Extract the [x, y] coordinate from the center of the cell holding the provided text.  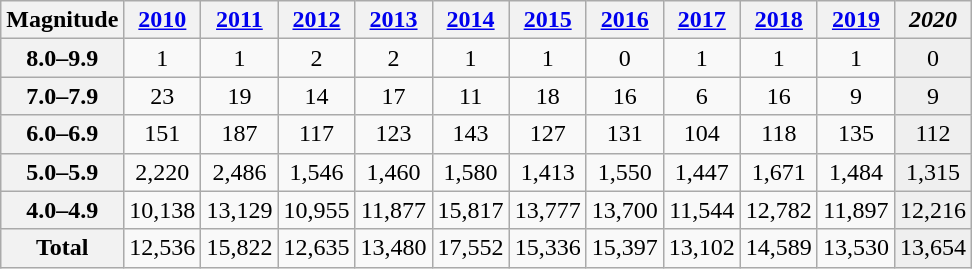
13,654 [932, 248]
11,544 [702, 210]
Total [62, 248]
135 [856, 134]
23 [162, 96]
10,955 [316, 210]
2012 [316, 20]
13,777 [548, 210]
11 [470, 96]
2010 [162, 20]
2014 [470, 20]
12,782 [778, 210]
15,817 [470, 210]
19 [240, 96]
13,530 [856, 248]
15,822 [240, 248]
1,484 [856, 172]
13,480 [394, 248]
2013 [394, 20]
2019 [856, 20]
2020 [932, 20]
1,315 [932, 172]
12,216 [932, 210]
1,460 [394, 172]
17 [394, 96]
1,447 [702, 172]
12,536 [162, 248]
2018 [778, 20]
1,550 [624, 172]
4.0–4.9 [62, 210]
13,700 [624, 210]
112 [932, 134]
1,546 [316, 172]
123 [394, 134]
15,397 [624, 248]
18 [548, 96]
1,580 [470, 172]
143 [470, 134]
17,552 [470, 248]
2011 [240, 20]
2017 [702, 20]
2,220 [162, 172]
2,486 [240, 172]
Magnitude [62, 20]
104 [702, 134]
127 [548, 134]
14 [316, 96]
13,129 [240, 210]
11,897 [856, 210]
6.0–6.9 [62, 134]
131 [624, 134]
2015 [548, 20]
2016 [624, 20]
14,589 [778, 248]
151 [162, 134]
12,635 [316, 248]
8.0–9.9 [62, 58]
7.0–7.9 [62, 96]
13,102 [702, 248]
1,671 [778, 172]
5.0–5.9 [62, 172]
11,877 [394, 210]
187 [240, 134]
15,336 [548, 248]
1,413 [548, 172]
6 [702, 96]
10,138 [162, 210]
118 [778, 134]
117 [316, 134]
